Output the (x, y) coordinate of the center of the cell containing the given text.  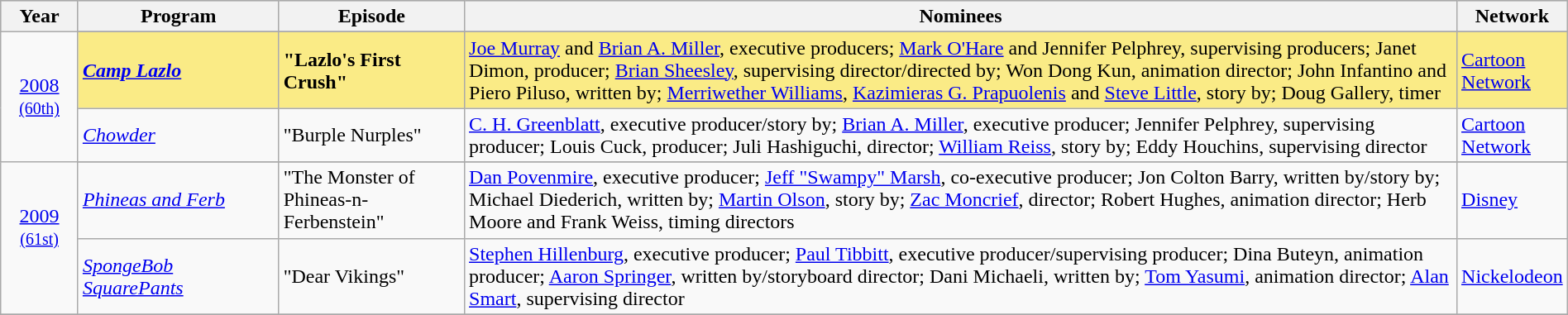
"Burple Nurples" (371, 136)
"Lazlo's First Crush" (371, 70)
Disney (1513, 200)
"Dear Vikings" (371, 276)
2009(61st) (40, 238)
Chowder (179, 136)
Network (1513, 17)
"The Monster of Phineas-n-Ferbenstein" (371, 200)
Year (40, 17)
2008(60th) (40, 98)
Program (179, 17)
Camp Lazlo (179, 70)
Nickelodeon (1513, 276)
SpongeBob SquarePants (179, 276)
Nominees (961, 17)
Episode (371, 17)
Phineas and Ferb (179, 200)
